From the cell containing the given text, extract its center point as [X, Y] coordinate. 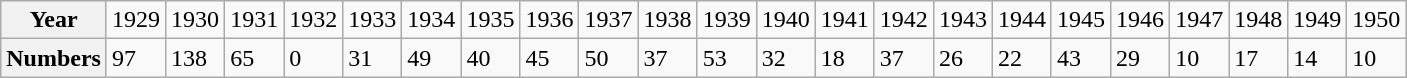
1950 [1376, 20]
18 [844, 58]
1940 [786, 20]
1942 [904, 20]
22 [1022, 58]
1947 [1200, 20]
1939 [726, 20]
26 [962, 58]
1945 [1080, 20]
1941 [844, 20]
1935 [490, 20]
14 [1318, 58]
1946 [1140, 20]
40 [490, 58]
49 [432, 58]
65 [254, 58]
1943 [962, 20]
138 [196, 58]
1929 [136, 20]
45 [550, 58]
29 [1140, 58]
1949 [1318, 20]
1937 [608, 20]
1938 [668, 20]
1948 [1258, 20]
Numbers [54, 58]
32 [786, 58]
1933 [372, 20]
43 [1080, 58]
0 [314, 58]
1930 [196, 20]
31 [372, 58]
1932 [314, 20]
Year [54, 20]
1936 [550, 20]
1944 [1022, 20]
50 [608, 58]
53 [726, 58]
97 [136, 58]
17 [1258, 58]
1931 [254, 20]
1934 [432, 20]
